Determine the [x, y] coordinate at the center of the cell enclosing the given text.  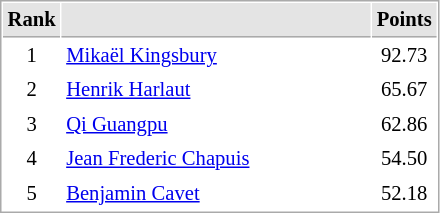
Points [404, 20]
1 [32, 56]
92.73 [404, 56]
Henrik Harlaut [216, 90]
Qi Guangpu [216, 124]
2 [32, 90]
65.67 [404, 90]
54.50 [404, 158]
5 [32, 194]
52.18 [404, 194]
Benjamin Cavet [216, 194]
3 [32, 124]
Rank [32, 20]
Jean Frederic Chapuis [216, 158]
62.86 [404, 124]
4 [32, 158]
Mikaël Kingsbury [216, 56]
